From the cell containing the given text, extract its center point as [X, Y] coordinate. 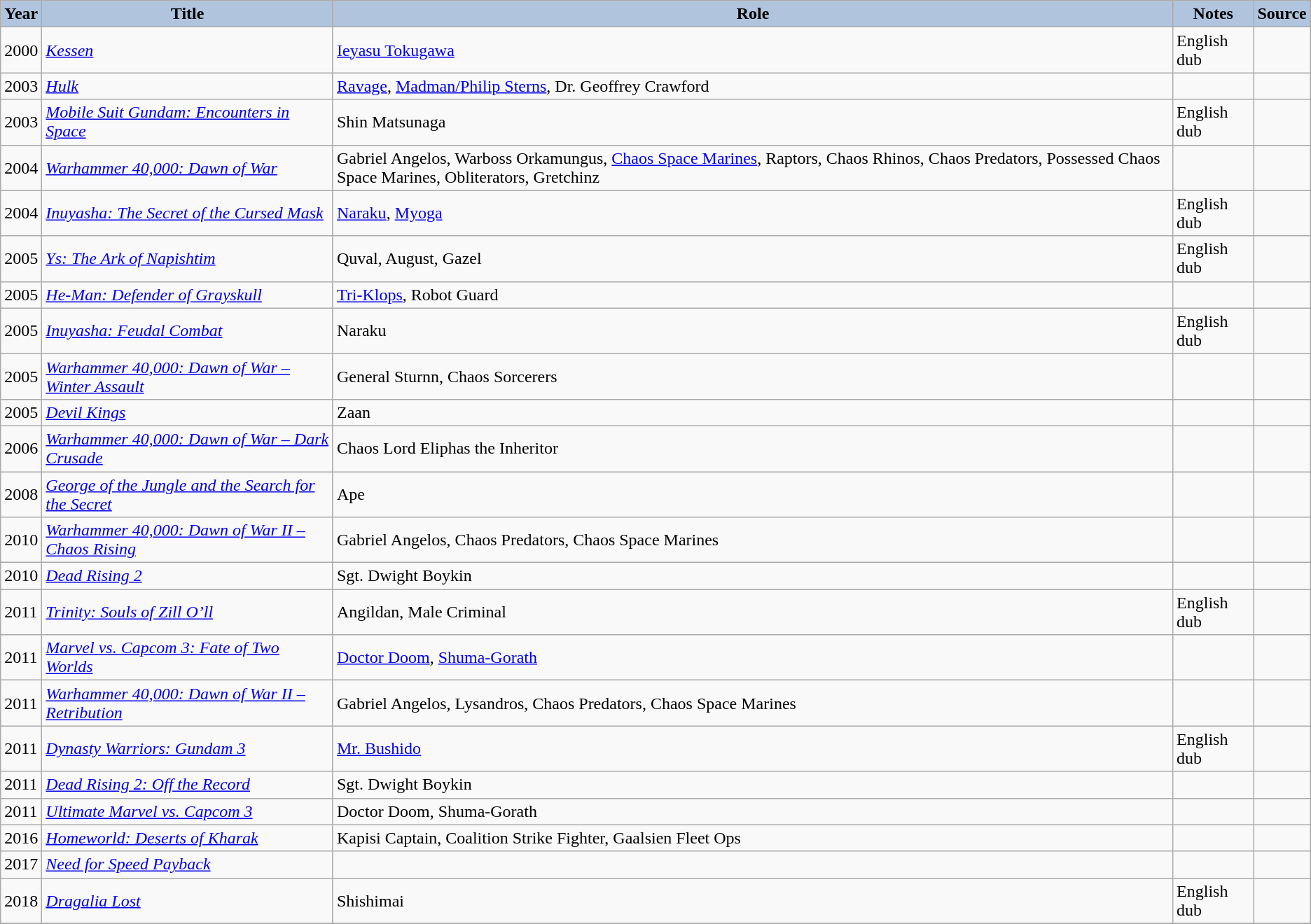
Zaan [752, 412]
Inuyasha: Feudal Combat [188, 330]
2017 [21, 864]
George of the Jungle and the Search for the Secret [188, 494]
Naraku [752, 330]
2018 [21, 900]
Homeworld: Deserts of Kharak [188, 838]
2016 [21, 838]
Devil Kings [188, 412]
Tri-Klops, Robot Guard [752, 295]
Shin Matsunaga [752, 122]
Kapisi Captain, Coalition Strike Fighter, Gaalsien Fleet Ops [752, 838]
Trinity: Souls of Zill O’ll [188, 612]
Naraku, Myoga [752, 213]
2008 [21, 494]
Mobile Suit Gundam: Encounters in Space [188, 122]
Warhammer 40,000: Dawn of War – Winter Assault [188, 377]
2006 [21, 448]
He-Man: Defender of Grayskull [188, 295]
Chaos Lord Eliphas the Inheritor [752, 448]
Warhammer 40,000: Dawn of War – Dark Crusade [188, 448]
Kessen [188, 50]
Inuyasha: The Secret of the Cursed Mask [188, 213]
Dynasty Warriors: Gundam 3 [188, 749]
Angildan, Male Criminal [752, 612]
Title [188, 14]
Warhammer 40,000: Dawn of War II – Chaos Rising [188, 540]
Dragalia Lost [188, 900]
Ieyasu Tokugawa [752, 50]
Dead Rising 2 [188, 576]
Ape [752, 494]
Shishimai [752, 900]
Hulk [188, 86]
Quval, August, Gazel [752, 259]
Ultimate Marvel vs. Capcom 3 [188, 811]
Warhammer 40,000: Dawn of War [188, 168]
Role [752, 14]
Gabriel Angelos, Chaos Predators, Chaos Space Marines [752, 540]
2000 [21, 50]
Need for Speed Payback [188, 864]
Ravage, Madman/Philip Sterns, Dr. Geoffrey Crawford [752, 86]
Ys: The Ark of Napishtim [188, 259]
General Sturnn, Chaos Sorcerers [752, 377]
Dead Rising 2: Off the Record [188, 785]
Gabriel Angelos, Lysandros, Chaos Predators, Chaos Space Marines [752, 703]
Year [21, 14]
Warhammer 40,000: Dawn of War II – Retribution [188, 703]
Notes [1213, 14]
Mr. Bushido [752, 749]
Marvel vs. Capcom 3: Fate of Two Worlds [188, 658]
Source [1282, 14]
